Provide the [x, y] coordinate of the cell's center where the given text is located.  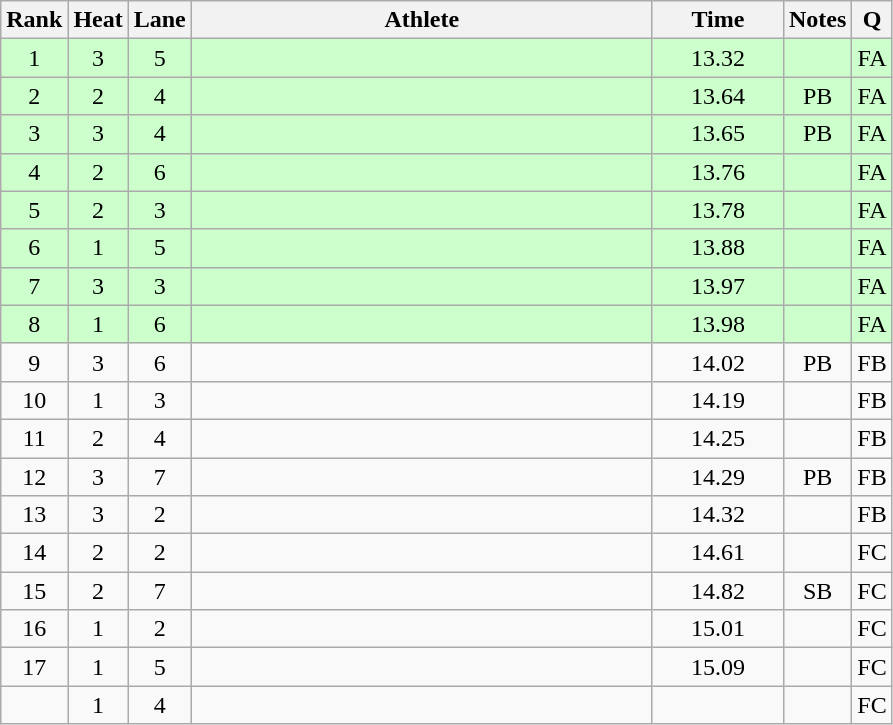
14.82 [718, 591]
SB [817, 591]
14.32 [718, 515]
13.32 [718, 58]
15 [34, 591]
11 [34, 438]
13.98 [718, 324]
14.29 [718, 477]
Q [872, 20]
14.19 [718, 400]
13.88 [718, 248]
14 [34, 553]
Heat [98, 20]
13.65 [718, 134]
16 [34, 629]
14.25 [718, 438]
12 [34, 477]
Time [718, 20]
10 [34, 400]
13.78 [718, 210]
17 [34, 667]
13.76 [718, 172]
9 [34, 362]
15.01 [718, 629]
8 [34, 324]
14.02 [718, 362]
13.64 [718, 96]
15.09 [718, 667]
Notes [817, 20]
Athlete [422, 20]
13.97 [718, 286]
13 [34, 515]
Lane [160, 20]
14.61 [718, 553]
Rank [34, 20]
